Return the (X, Y) coordinate for the center point of the cell that contains the specified text.  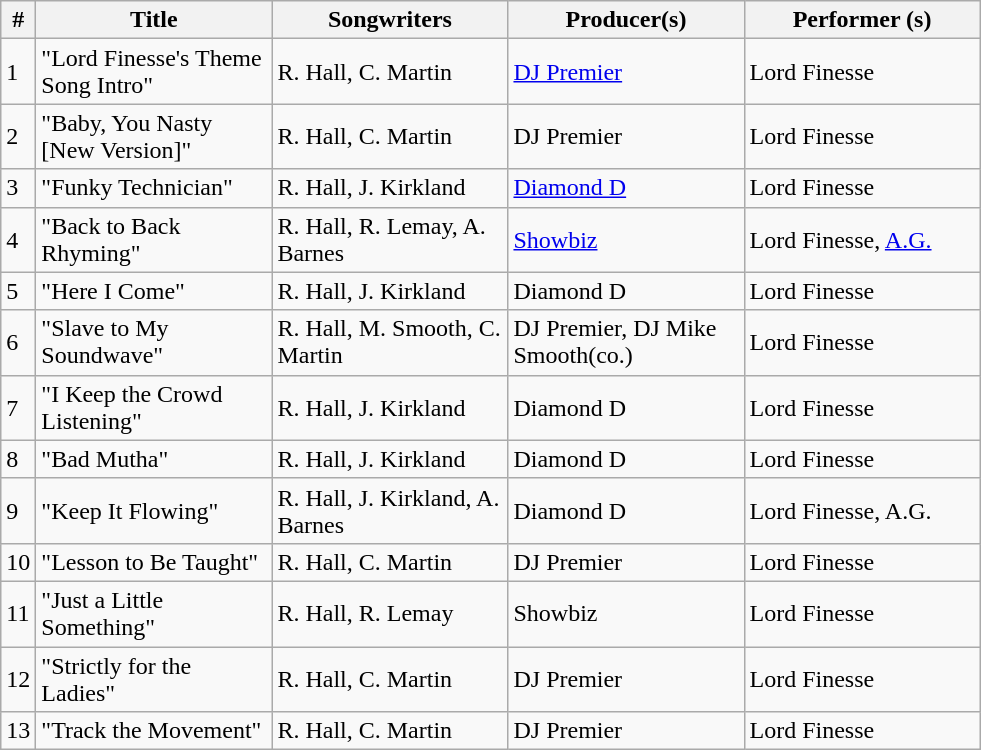
R. Hall, M. Smooth, C. Martin (390, 342)
6 (18, 342)
13 (18, 731)
R. Hall, R. Lemay (390, 614)
"Track the Movement" (154, 731)
"Keep It Flowing" (154, 510)
Performer (s) (862, 20)
8 (18, 459)
2 (18, 136)
4 (18, 240)
Songwriters (390, 20)
# (18, 20)
"Back to Back Rhyming" (154, 240)
R. Hall, J. Kirkland, A. Barnes (390, 510)
"Lesson to Be Taught" (154, 562)
9 (18, 510)
"Here I Come" (154, 291)
"Funky Technician" (154, 188)
DJ Premier, DJ Mike Smooth(co.) (626, 342)
"Strictly for the Ladies" (154, 678)
"Slave to My Soundwave" (154, 342)
R. Hall, R. Lemay, A. Barnes (390, 240)
"I Keep the Crowd Listening" (154, 408)
Title (154, 20)
7 (18, 408)
"Bad Mutha" (154, 459)
10 (18, 562)
12 (18, 678)
"Just a Little Something" (154, 614)
Producer(s) (626, 20)
1 (18, 72)
11 (18, 614)
3 (18, 188)
5 (18, 291)
"Baby, You Nasty [New Version]" (154, 136)
"Lord Finesse's Theme Song Intro" (154, 72)
